Identify which cell holds the provided text, then report its (x, y) central coordinate. 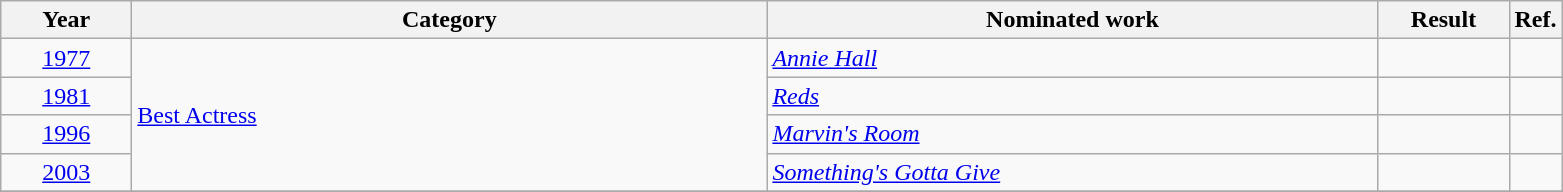
Ref. (1536, 20)
Nominated work (1072, 20)
1981 (66, 96)
Annie Hall (1072, 58)
Year (66, 20)
Marvin's Room (1072, 134)
2003 (66, 172)
1996 (66, 134)
Best Actress (450, 115)
Category (450, 20)
Reds (1072, 96)
Something's Gotta Give (1072, 172)
1977 (66, 58)
Result (1444, 20)
